For the text-containing cell, return its midpoint in (x, y) coordinate format. 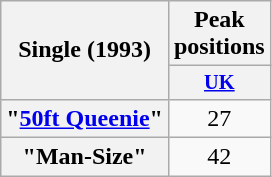
"50ft Queenie" (85, 118)
27 (219, 118)
UK (219, 83)
42 (219, 157)
Peakpositions (219, 34)
Single (1993) (85, 50)
"Man-Size" (85, 157)
